Output the [X, Y] coordinate of the center of the cell containing the given text.  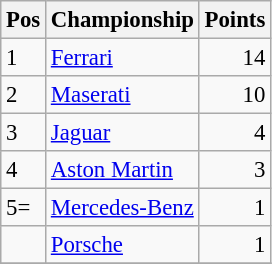
Ferrari [123, 58]
Mercedes-Benz [123, 208]
2 [24, 95]
Maserati [123, 95]
Porsche [123, 245]
14 [234, 58]
Points [234, 20]
Championship [123, 20]
Pos [24, 20]
Aston Martin [123, 170]
Jaguar [123, 133]
5= [24, 208]
10 [234, 95]
